Return the [x, y] coordinate for the center point of the cell that contains the specified text.  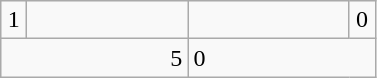
5 [94, 58]
1 [14, 20]
